Identify which cell holds the provided text, then report its (x, y) central coordinate. 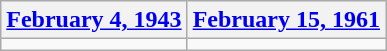
February 15, 1961 (286, 20)
February 4, 1943 (94, 20)
